Provide the (X, Y) coordinate of the cell's center where the given text is located.  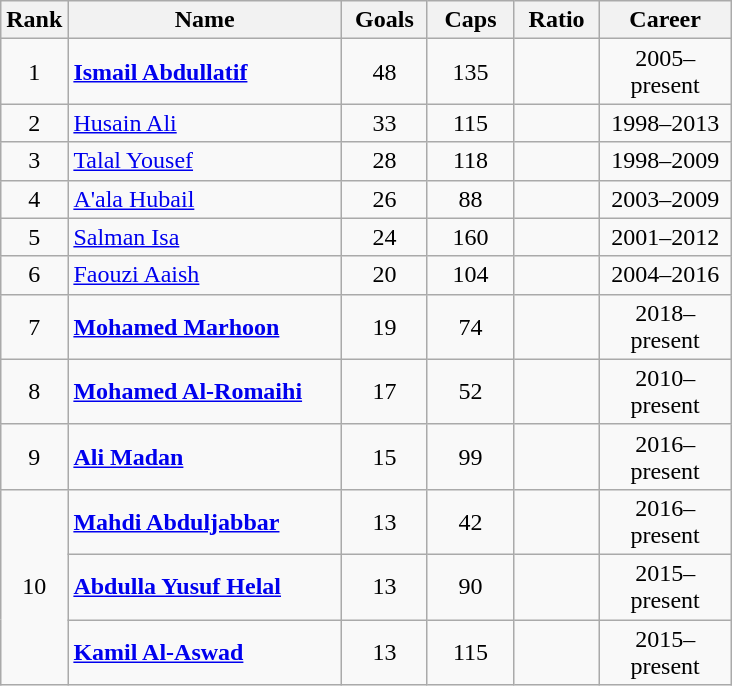
99 (470, 456)
2005–present (666, 72)
Goals (384, 20)
1998–2009 (666, 161)
Salman Isa (205, 237)
4 (34, 199)
8 (34, 392)
28 (384, 161)
10 (34, 586)
88 (470, 199)
Name (205, 20)
33 (384, 123)
7 (34, 326)
A'ala Hubail (205, 199)
2 (34, 123)
Talal Yousef (205, 161)
2003–2009 (666, 199)
74 (470, 326)
Mohamed Al-Romaihi (205, 392)
15 (384, 456)
2010–present (666, 392)
Career (666, 20)
Ali Madan (205, 456)
2001–2012 (666, 237)
52 (470, 392)
2004–2016 (666, 275)
19 (384, 326)
90 (470, 586)
Mohamed Marhoon (205, 326)
135 (470, 72)
2018–present (666, 326)
Caps (470, 20)
Rank (34, 20)
Kamil Al-Aswad (205, 652)
1 (34, 72)
118 (470, 161)
160 (470, 237)
24 (384, 237)
9 (34, 456)
104 (470, 275)
1998–2013 (666, 123)
42 (470, 522)
Abdulla Yusuf Helal (205, 586)
Ismail Abdullatif (205, 72)
48 (384, 72)
26 (384, 199)
Faouzi Aaish (205, 275)
20 (384, 275)
3 (34, 161)
5 (34, 237)
6 (34, 275)
Husain Ali (205, 123)
Ratio (557, 20)
17 (384, 392)
Mahdi Abduljabbar (205, 522)
